Return (X, Y) of the center of cell containing provided text 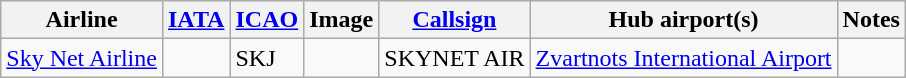
SKJ (267, 58)
IATA (196, 20)
Zvartnots International Airport (684, 58)
Image (342, 20)
Sky Net Airline (82, 58)
SKYNET AIR (454, 58)
Hub airport(s) (684, 20)
Callsign (454, 20)
Notes (871, 20)
Airline (82, 20)
ICAO (267, 20)
